Extract the [X, Y] coordinate from the center of the cell holding the provided text.  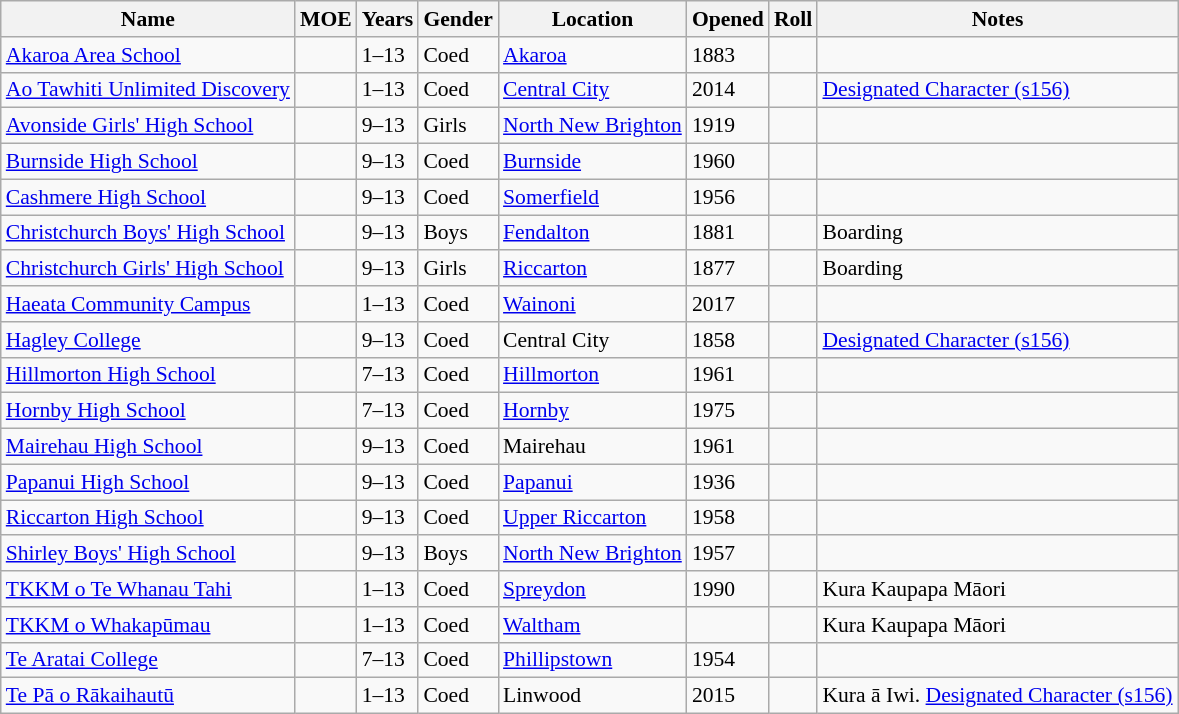
Cashmere High School [148, 197]
Burnside [592, 162]
Opened [728, 19]
Papanui High School [148, 482]
Somerfield [592, 197]
1858 [728, 340]
Hillmorton [592, 375]
Linwood [592, 696]
Phillipstown [592, 660]
Notes [997, 19]
2015 [728, 696]
Upper Riccarton [592, 518]
MOE [326, 19]
Ao Tawhiti Unlimited Discovery [148, 90]
Avonside Girls' High School [148, 126]
1957 [728, 554]
1919 [728, 126]
Mairehau [592, 447]
Wainoni [592, 304]
Te Pā o Rākaihautū [148, 696]
Waltham [592, 625]
Riccarton High School [148, 518]
Kura ā Iwi. Designated Character (s156) [997, 696]
Hornby High School [148, 411]
1883 [728, 55]
2014 [728, 90]
1975 [728, 411]
2017 [728, 304]
1990 [728, 589]
Haeata Community Campus [148, 304]
Fendalton [592, 233]
Spreydon [592, 589]
Hillmorton High School [148, 375]
Riccarton [592, 269]
1936 [728, 482]
Akaroa [592, 55]
Burnside High School [148, 162]
TKKM o Whakapūmau [148, 625]
Name [148, 19]
1881 [728, 233]
1960 [728, 162]
TKKM o Te Whanau Tahi [148, 589]
1956 [728, 197]
Hornby [592, 411]
Years [388, 19]
Hagley College [148, 340]
Christchurch Boys' High School [148, 233]
Roll [794, 19]
1958 [728, 518]
1954 [728, 660]
Shirley Boys' High School [148, 554]
Location [592, 19]
1877 [728, 269]
Gender [458, 19]
Papanui [592, 482]
Te Aratai College [148, 660]
Mairehau High School [148, 447]
Akaroa Area School [148, 55]
Christchurch Girls' High School [148, 269]
